Return the (x, y) coordinate for the center point of the cell that contains the specified text.  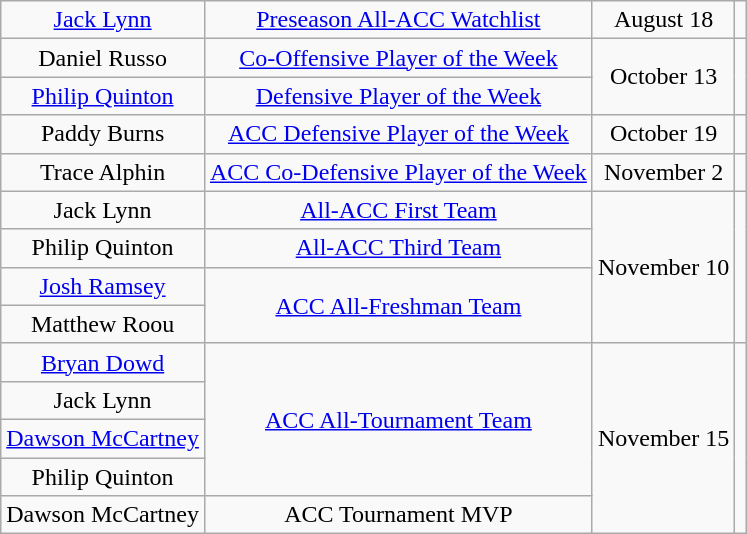
ACC Defensive Player of the Week (398, 134)
Co-Offensive Player of the Week (398, 58)
Defensive Player of the Week (398, 96)
Josh Ramsey (103, 286)
October 13 (663, 77)
Bryan Dowd (103, 362)
ACC Co-Defensive Player of the Week (398, 172)
November 10 (663, 267)
All-ACC Third Team (398, 248)
All-ACC First Team (398, 210)
August 18 (663, 20)
Matthew Roou (103, 324)
ACC All-Freshman Team (398, 305)
Preseason All-ACC Watchlist (398, 20)
Trace Alphin (103, 172)
ACC Tournament MVP (398, 515)
Paddy Burns (103, 134)
ACC All-Tournament Team (398, 419)
Daniel Russo (103, 58)
November 2 (663, 172)
November 15 (663, 438)
October 19 (663, 134)
